Capture the cell that displays the provided text and extract its [x, y] central coordinate. 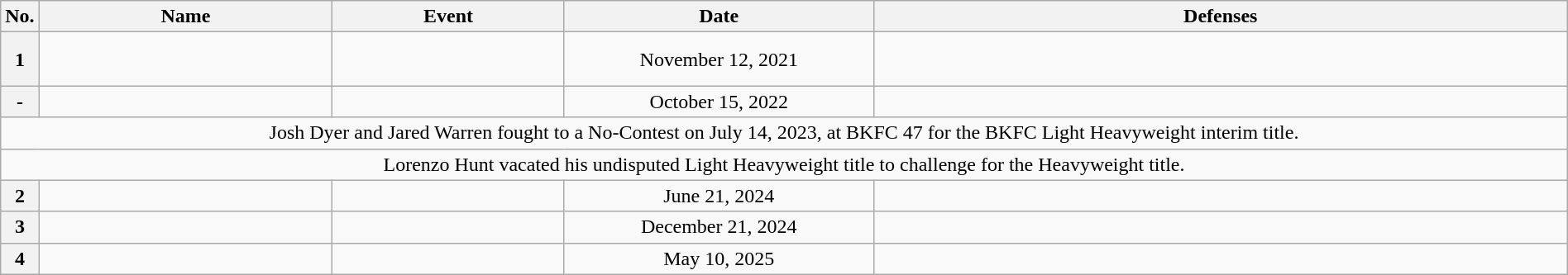
October 15, 2022 [719, 102]
Lorenzo Hunt vacated his undisputed Light Heavyweight title to challenge for the Heavyweight title. [784, 164]
4 [20, 258]
Defenses [1221, 17]
Name [185, 17]
- [20, 102]
Event [448, 17]
No. [20, 17]
June 21, 2024 [719, 196]
1 [20, 59]
3 [20, 227]
2 [20, 196]
May 10, 2025 [719, 258]
December 21, 2024 [719, 227]
Date [719, 17]
November 12, 2021 [719, 59]
Josh Dyer and Jared Warren fought to a No-Contest on July 14, 2023, at BKFC 47 for the BKFC Light Heavyweight interim title. [784, 133]
